Scan for the cell matching the given text and deliver its [x, y] coordinate at center. 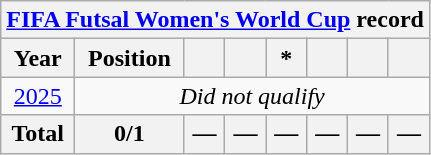
FIFA Futsal Women's World Cup record [216, 20]
Did not qualify [252, 96]
Position [130, 58]
* [286, 58]
Year [38, 58]
Total [38, 134]
0/1 [130, 134]
2025 [38, 96]
